Identify which cell holds the provided text, then report its (x, y) central coordinate. 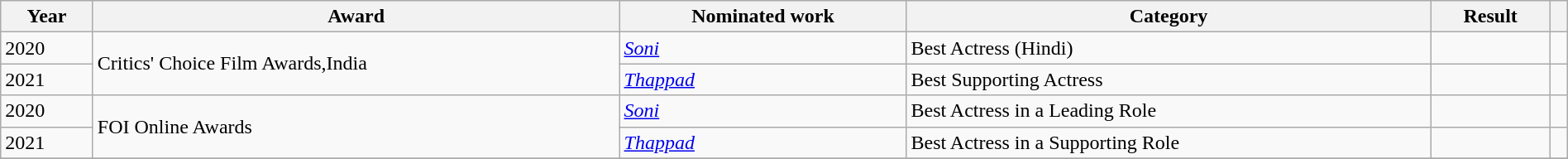
Year (47, 17)
FOI Online Awards (356, 127)
Critics' Choice Film Awards,India (356, 64)
Result (1490, 17)
Category (1169, 17)
Best Actress in a Supporting Role (1169, 142)
Best Actress in a Leading Role (1169, 111)
Nominated work (762, 17)
Best Supporting Actress (1169, 79)
Best Actress (Hindi) (1169, 48)
Award (356, 17)
